Determine the (x, y) coordinate at the center of the cell enclosing the given text.  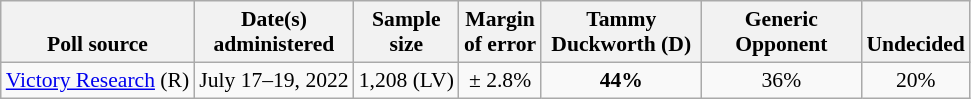
July 17–19, 2022 (274, 80)
44% (621, 80)
Date(s)administered (274, 32)
TammyDuckworth (D) (621, 32)
20% (915, 80)
GenericOpponent (781, 32)
± 2.8% (500, 80)
36% (781, 80)
Poll source (98, 32)
Marginof error (500, 32)
Victory Research (R) (98, 80)
Undecided (915, 32)
Samplesize (406, 32)
1,208 (LV) (406, 80)
